Find where the given text appears and provide that cell's center as [X, Y] coordinate. 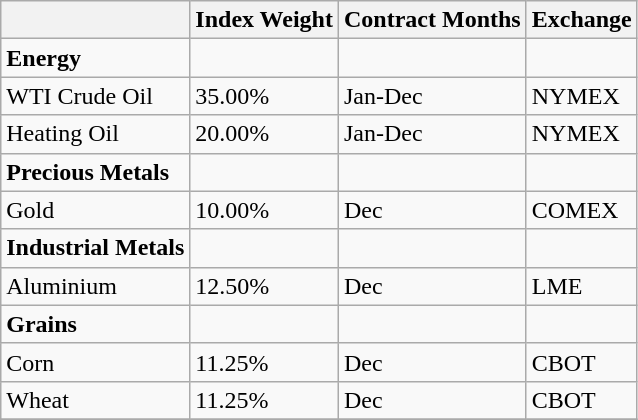
Index Weight [264, 20]
Wheat [96, 400]
WTI Crude Oil [96, 96]
Heating Oil [96, 134]
Grains [96, 324]
35.00% [264, 96]
Precious Metals [96, 172]
Contract Months [432, 20]
COMEX [582, 210]
Energy [96, 58]
12.50% [264, 286]
LME [582, 286]
Corn [96, 362]
10.00% [264, 210]
Exchange [582, 20]
20.00% [264, 134]
Gold [96, 210]
Aluminium [96, 286]
Industrial Metals [96, 248]
